Return the [X, Y] coordinate for the center point of the cell that contains the specified text.  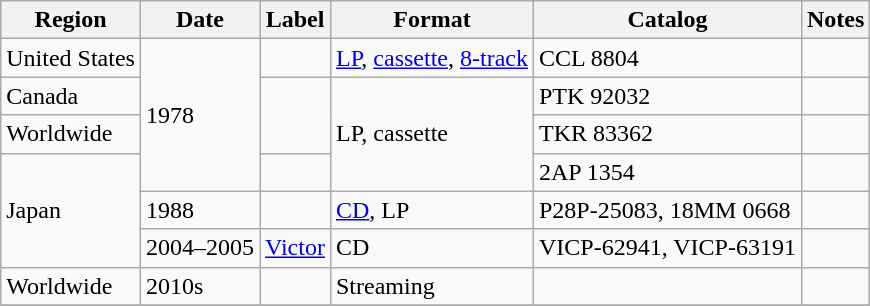
Region [71, 20]
1988 [200, 210]
2010s [200, 286]
LP, cassette, 8-track [432, 58]
Format [432, 20]
Date [200, 20]
LP, cassette [432, 134]
1978 [200, 115]
CD [432, 248]
United States [71, 58]
Canada [71, 96]
Japan [71, 210]
Catalog [667, 20]
VICP-62941, VICP-63191 [667, 248]
CD, LP [432, 210]
2004–2005 [200, 248]
CCL 8804 [667, 58]
Notes [835, 20]
P28P-25083, 18MM 0668 [667, 210]
TKR 83362 [667, 134]
Label [296, 20]
PTK 92032 [667, 96]
2AP 1354 [667, 172]
Streaming [432, 286]
Victor [296, 248]
